Return the (x, y) coordinate for the center point of the cell that contains the specified text.  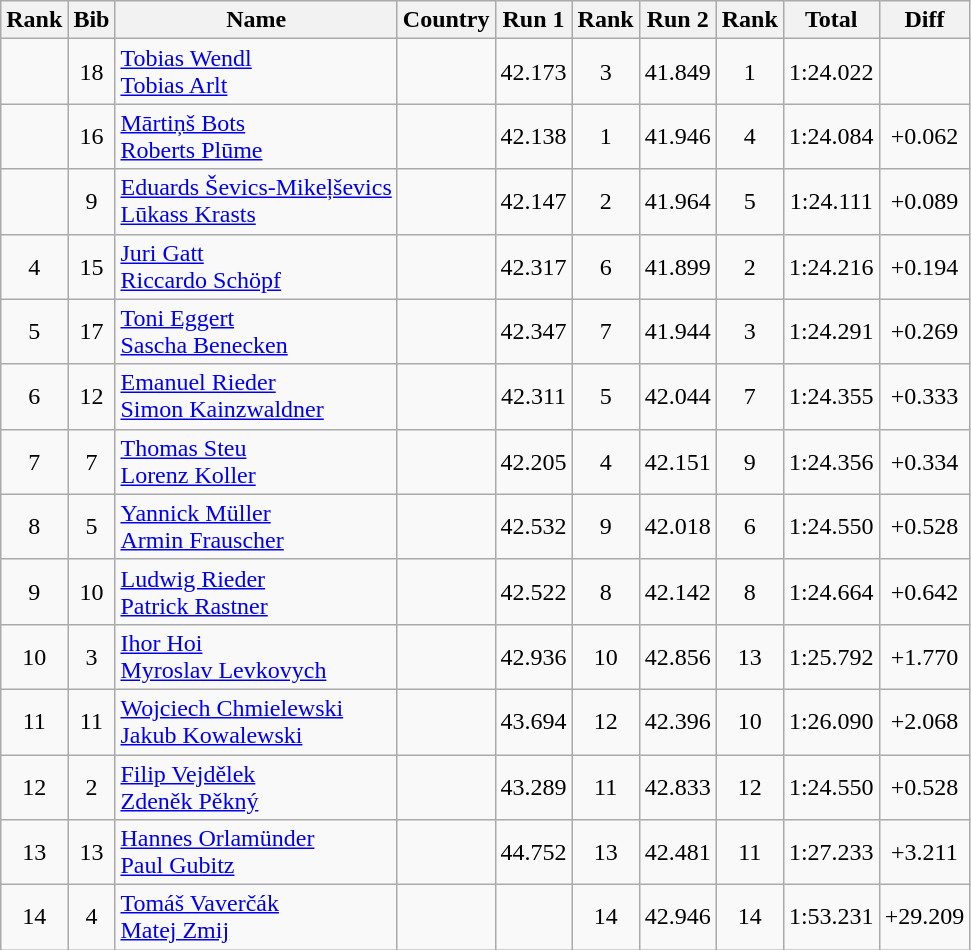
41.899 (678, 266)
Ihor HoiMyroslav Levkovych (256, 656)
Name (256, 20)
42.173 (534, 72)
41.964 (678, 202)
+0.642 (924, 592)
42.833 (678, 786)
Emanuel RiederSimon Kainzwaldner (256, 396)
42.138 (534, 136)
Country (446, 20)
42.347 (534, 332)
Run 1 (534, 20)
42.396 (678, 722)
Eduards Ševics-MikeļševicsLūkass Krasts (256, 202)
1:25.792 (831, 656)
Tobias WendlTobias Arlt (256, 72)
1:53.231 (831, 918)
1:24.291 (831, 332)
41.946 (678, 136)
Hannes OrlamünderPaul Gubitz (256, 852)
Mārtiņš BotsRoberts Plūme (256, 136)
Juri GattRiccardo Schöpf (256, 266)
+0.333 (924, 396)
41.944 (678, 332)
1:24.111 (831, 202)
16 (92, 136)
42.044 (678, 396)
1:24.355 (831, 396)
42.151 (678, 462)
Ludwig RiederPatrick Rastner (256, 592)
42.317 (534, 266)
+0.062 (924, 136)
Wojciech ChmielewskiJakub Kowalewski (256, 722)
15 (92, 266)
+1.770 (924, 656)
+2.068 (924, 722)
43.289 (534, 786)
41.849 (678, 72)
1:26.090 (831, 722)
42.205 (534, 462)
Thomas SteuLorenz Koller (256, 462)
42.311 (534, 396)
42.481 (678, 852)
1:24.084 (831, 136)
42.856 (678, 656)
1:24.664 (831, 592)
44.752 (534, 852)
1:24.022 (831, 72)
Total (831, 20)
42.936 (534, 656)
Yannick MüllerArmin Frauscher (256, 526)
+3.211 (924, 852)
42.147 (534, 202)
42.142 (678, 592)
1:24.216 (831, 266)
+0.334 (924, 462)
+0.194 (924, 266)
42.946 (678, 918)
Diff (924, 20)
Run 2 (678, 20)
17 (92, 332)
Filip VejdělekZdeněk Pěkný (256, 786)
42.532 (534, 526)
Toni EggertSascha Benecken (256, 332)
+29.209 (924, 918)
42.018 (678, 526)
+0.269 (924, 332)
43.694 (534, 722)
42.522 (534, 592)
Bib (92, 20)
+0.089 (924, 202)
Tomáš VaverčákMatej Zmij (256, 918)
1:24.356 (831, 462)
1:27.233 (831, 852)
18 (92, 72)
